Locate the cell with the specified text and output its [x, y] center coordinate. 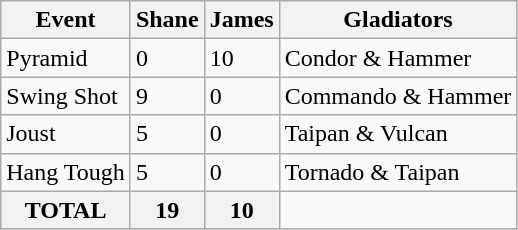
Swing Shot [66, 96]
9 [167, 96]
Shane [167, 20]
Tornado & Taipan [398, 172]
Event [66, 20]
Joust [66, 134]
19 [167, 210]
Pyramid [66, 58]
James [242, 20]
Gladiators [398, 20]
Taipan & Vulcan [398, 134]
Commando & Hammer [398, 96]
Hang Tough [66, 172]
TOTAL [66, 210]
Condor & Hammer [398, 58]
